Extract the [X, Y] coordinate from the center of the cell holding the provided text.  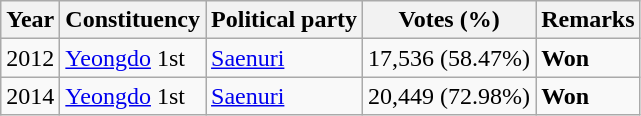
Remarks [588, 20]
2014 [30, 96]
Votes (%) [450, 20]
Year [30, 20]
20,449 (72.98%) [450, 96]
2012 [30, 58]
Constituency [133, 20]
Political party [284, 20]
17,536 (58.47%) [450, 58]
